Capture the cell that displays the provided text and extract its [X, Y] central coordinate. 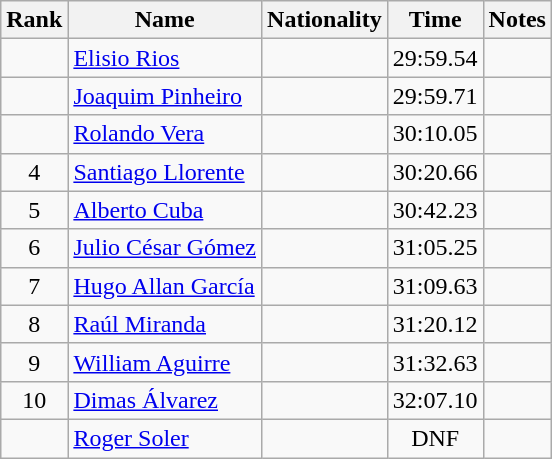
31:05.25 [435, 248]
Julio César Gómez [165, 248]
Notes [517, 20]
5 [34, 210]
Hugo Allan García [165, 286]
Time [435, 20]
8 [34, 324]
31:20.12 [435, 324]
31:32.63 [435, 362]
Santiago Llorente [165, 172]
Name [165, 20]
7 [34, 286]
9 [34, 362]
Nationality [325, 20]
4 [34, 172]
Dimas Álvarez [165, 400]
Alberto Cuba [165, 210]
29:59.54 [435, 58]
6 [34, 248]
Raúl Miranda [165, 324]
30:10.05 [435, 134]
Rank [34, 20]
32:07.10 [435, 400]
29:59.71 [435, 96]
30:42.23 [435, 210]
30:20.66 [435, 172]
31:09.63 [435, 286]
DNF [435, 438]
William Aguirre [165, 362]
Joaquim Pinheiro [165, 96]
Roger Soler [165, 438]
Elisio Rios [165, 58]
10 [34, 400]
Rolando Vera [165, 134]
